Scan for the cell matching the given text and deliver its [x, y] coordinate at center. 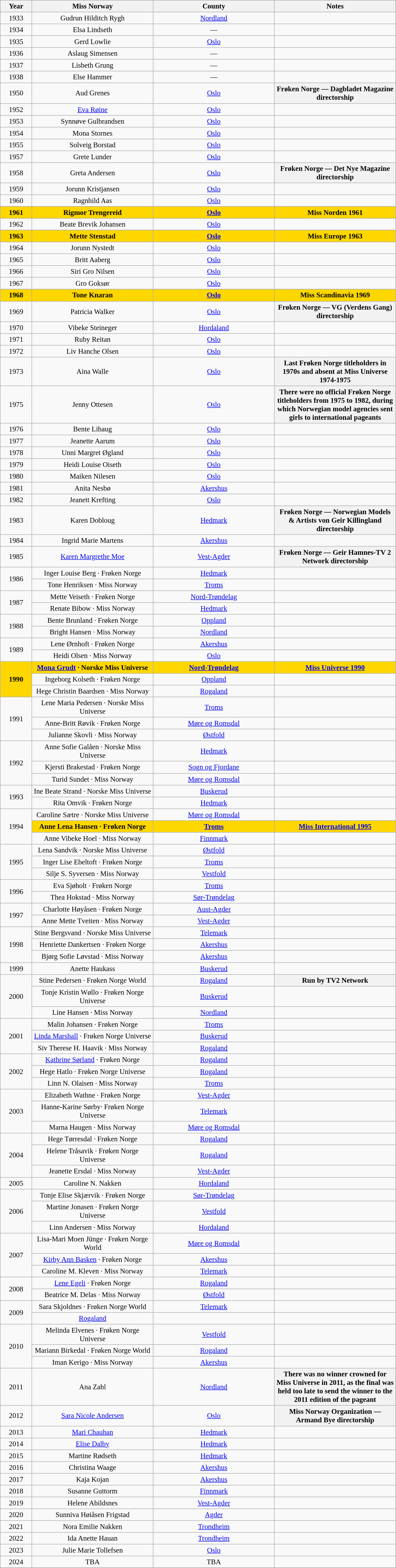
Tonje Kristin Wøllo · Frøken Norge Universe [92, 996]
1953 [16, 121]
1958 [16, 173]
Malin Johansen · Frøken Norge [92, 1024]
Mette Stenstad [92, 236]
1933 [16, 18]
Ingeborg Kolseth · Frøken Norge [92, 679]
1989 [16, 649]
Line Hansen · Miss Norway [92, 1012]
1962 [16, 224]
Kaja Kojan [92, 1479]
1984 [16, 541]
1982 [16, 500]
Linn Andersen · Miss Norway [92, 1227]
1964 [16, 248]
2002 [16, 1072]
1997 [16, 915]
Eva Røine [92, 110]
Liv Hanche Olsen [92, 351]
Ida Anette Hauan [92, 1538]
Bright Hansen · Miss Norway [92, 632]
Hege Christin Baardsen · Miss Norway [92, 691]
Miss Scandinavia 1969 [335, 295]
Caroline Sætre · Norske Miss Universe [92, 815]
Gerd Lowlie [92, 42]
2005 [16, 1183]
1952 [16, 110]
Jorunn Kristjansen [92, 189]
Martine Rødseth [92, 1456]
Vibeke Steineger [92, 328]
2011 [16, 1387]
2010 [16, 1346]
2016 [16, 1467]
Siv Therese H. Haavik · Miss Norway [92, 1048]
1935 [16, 42]
Aud Grenes [92, 93]
Frøken Norge — VG (Verdens Gang) directorship [335, 312]
Linda Marshall · Frøken Norge Universe [92, 1036]
Kjersti Brakestad · Frøken Norge [92, 767]
Linn N. Olaisen · Miss Norway [92, 1083]
1938 [16, 77]
1934 [16, 30]
Mona Grudt · Norske Miss Universe [92, 667]
2014 [16, 1444]
Christina Waage [92, 1467]
1970 [16, 328]
Miss International 1995 [335, 827]
Anne-Britt Røvik · Frøken Norge [92, 723]
Anne Mette Tveiten · Miss Norway [92, 921]
Miss Universe 1990 [335, 667]
Notes [335, 6]
2012 [16, 1416]
1959 [16, 189]
2003 [16, 1111]
Agder [214, 1515]
Gudrun Hilditch Rygh [92, 18]
1983 [16, 520]
2019 [16, 1503]
1937 [16, 65]
1981 [16, 488]
Aina Walle [92, 372]
Mette Veiseth · Frøken Norge [92, 597]
Sara Nicole Andersen [92, 1416]
1975 [16, 405]
2001 [16, 1036]
Inger Lise Ebeltoft · Frøken Norge [92, 862]
1978 [16, 453]
Kirby Ann Basken · Frøken Norge [92, 1259]
Lene Ørnhoft · Frøken Norge [92, 644]
Tone Henriksen · Miss Norway [92, 585]
Anne Sofie Galåen · Norske Miss Universe [92, 751]
Last Frøken Norge titleholders in 1970s and absent at Miss Universe 1974-1975 [335, 372]
1967 [16, 284]
2017 [16, 1479]
1991 [16, 719]
Run by TV2 Network [335, 980]
Beatrice M. Delas · Miss Norway [92, 1295]
Henriette Dankertsen · Frøken Norge [92, 945]
1950 [16, 93]
Britt Aaberg [92, 260]
Sunniva Høiåsen Frigstad [92, 1515]
Lene Maria Pedersen · Norske Miss Universe [92, 707]
1987 [16, 602]
1994 [16, 826]
2008 [16, 1289]
There were no official Frøken Norge titleholders from 1975 to 1982, during which Norwegian model agencies sent girls to international pageants [335, 405]
Ine Beate Strand · Norske Miss Universe [92, 791]
Hege Hatlo · Frøken Norge Universe [92, 1071]
Caroline M. Kleven · Miss Norway [92, 1271]
Elsa Lindseth [92, 30]
1976 [16, 429]
Marna Haugen · Miss Norway [92, 1127]
Maiken Nilesen [92, 476]
1963 [16, 236]
Frøken Norge — Norwegian Models & Artists von Geir Killingland directorship [335, 520]
Inger Louise Berg · Frøken Norge [92, 573]
Kathrine Sørland · Frøken Norge [92, 1060]
Rigmor Trengereid [92, 212]
1971 [16, 339]
1973 [16, 372]
1955 [16, 145]
Sogn og Fjordane [214, 767]
1995 [16, 862]
Anita Nesbø [92, 488]
1977 [16, 441]
Renate Bibow · Miss Norway [92, 608]
Ruby Reitan [92, 339]
Julianne Skovli · Miss Norway [92, 735]
2009 [16, 1313]
Greta Andersen [92, 173]
Jorunn Nystedt [92, 248]
Mariann Birkedal · Frøken Norge World [92, 1351]
Eva Sjøholt · Frøken Norge [92, 886]
Lena Sandvik · Norske Miss Universe [92, 850]
Aslaug Simensen [92, 53]
Frøken Norge — Det Nye Magazine directorship [335, 173]
Caroline N. Nakken [92, 1183]
Ragnhild Aas [92, 201]
Stine Bergsvand · Norske Miss Universe [92, 933]
Lene Egeli · Frøken Norge [92, 1283]
Anne Lena Hansen · Frøken Norge [92, 827]
Stine Pedersen · Frøken Norge World [92, 980]
Helene Abildsnes [92, 1503]
Unni Margret Øgland [92, 453]
Anette Haukass [92, 969]
Bente Brunland · Frøken Norge [92, 620]
2018 [16, 1491]
1993 [16, 797]
1990 [16, 679]
1998 [16, 945]
Hege Tørresdal · Frøken Norge [92, 1139]
Elise Dalby [92, 1444]
Year [16, 6]
Aust-Agder [214, 909]
Iman Kerigo · Miss Norway [92, 1363]
2004 [16, 1155]
1999 [16, 969]
Grete Lunder [92, 157]
Anne Vibeke Hoel · Miss Norway [92, 838]
Heidi Louise Oiseth [92, 465]
Mona Stornes [92, 133]
1960 [16, 201]
County [214, 6]
Elizabeth Wathne · Frøken Norge [92, 1095]
Thea Hokstad · Miss Norway [92, 897]
1992 [16, 763]
Gro Goksør [92, 284]
1936 [16, 53]
Frøken Norge — Geir Hamnes-TV 2 Network directorship [335, 557]
1988 [16, 626]
2022 [16, 1538]
2007 [16, 1255]
Lisbeth Grung [92, 65]
There was no winner crowned for Miss Universe in 2011, as the final was held too late to send the winner to the 2011 edition of the pageant [335, 1387]
Ingrid Marie Martens [92, 541]
1996 [16, 892]
1954 [16, 133]
1961 [16, 212]
Jenny Ottesen [92, 405]
2024 [16, 1562]
Turid Sundet · Miss Norway [92, 779]
Patricia Walker [92, 312]
Karen Dobloug [92, 520]
1965 [16, 260]
2015 [16, 1456]
1985 [16, 557]
Helene Tråsavik · Frøken Norge Universe [92, 1155]
1966 [16, 272]
Jeanette Ersdal · Miss Norway [92, 1172]
Charlotte Høyåsen · Frøken Norge [92, 909]
2023 [16, 1550]
Bjørg Sofie Løvstad · Miss Norway [92, 957]
1957 [16, 157]
1980 [16, 476]
Miss Norden 1961 [335, 212]
2021 [16, 1526]
Miss Norway [92, 6]
2006 [16, 1211]
Ana Zahl [92, 1387]
1979 [16, 465]
Heidi Olsen · Miss Norway [92, 656]
Tone Knaran [92, 295]
Beate Brevik Johansen [92, 224]
Frøken Norge — Dagbladet Magazine directorship [335, 93]
Jeanette Aarum [92, 441]
Bente Lihaug [92, 429]
Martine Jonasen · Frøken Norge Universe [92, 1211]
Else Hammer [92, 77]
Silje S. Syversen · Miss Norway [92, 874]
Miss Europe 1963 [335, 236]
Nora Emilie Nakken [92, 1526]
Sara Skjoldnes · Frøken Norge World [92, 1307]
Melinda Elvenes · Frøken Norge Universe [92, 1335]
2013 [16, 1432]
Hanne-Karine Sørby· Frøken Norge Universe [92, 1111]
Solveig Borstad [92, 145]
2020 [16, 1515]
Jeanett Krefting [92, 500]
1972 [16, 351]
Mari Chauhan [92, 1432]
1969 [16, 312]
1986 [16, 579]
Rita Omvik · Frøken Norge [92, 803]
Tonje Elise Skjærvik · Frøken Norge [92, 1195]
Lisa-Mari Moen Jünge · Frøken Norge World [92, 1244]
Julie Marie Tollefsen [92, 1550]
Karen Margrethe Moe [92, 557]
Susanne Guttorm [92, 1491]
1968 [16, 295]
Synnøve Gulbrandsen [92, 121]
2000 [16, 996]
Miss Norway Organization — Armand Bye directorship [335, 1416]
Siri Gro Nilsen [92, 272]
